Scan for the cell matching the given text and deliver its (x, y) coordinate at center. 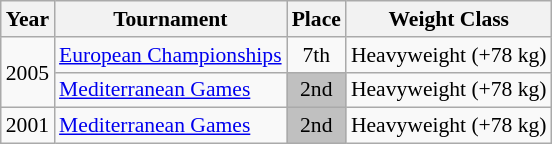
Tournament (170, 19)
Year (28, 19)
European Championships (170, 55)
2001 (28, 126)
Place (316, 19)
2005 (28, 72)
7th (316, 55)
Weight Class (449, 19)
